Scan for the cell matching the given text and deliver its [X, Y] coordinate at center. 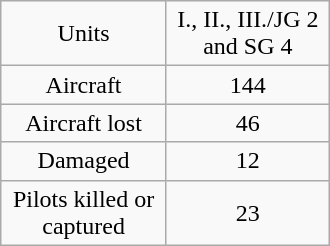
23 [248, 212]
144 [248, 85]
Units [84, 34]
Damaged [84, 161]
46 [248, 123]
Aircraft lost [84, 123]
12 [248, 161]
Aircraft [84, 85]
I., II., III./JG 2 and SG 4 [248, 34]
Pilots killed or captured [84, 212]
